Pinpoint the cell where the given text exists, returning its [x, y] midpoint coordinate. 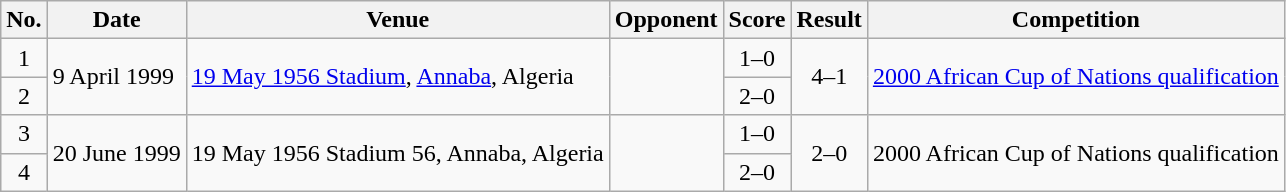
No. [24, 20]
Opponent [666, 20]
20 June 1999 [116, 153]
Score [757, 20]
Competition [1076, 20]
Date [116, 20]
2 [24, 96]
19 May 1956 Stadium, Annaba, Algeria [398, 77]
3 [24, 134]
4 [24, 172]
9 April 1999 [116, 77]
Result [829, 20]
1 [24, 58]
4–1 [829, 77]
19 May 1956 Stadium 56, Annaba, Algeria [398, 153]
Venue [398, 20]
